Find where the given text appears and provide that cell's center as (X, Y) coordinate. 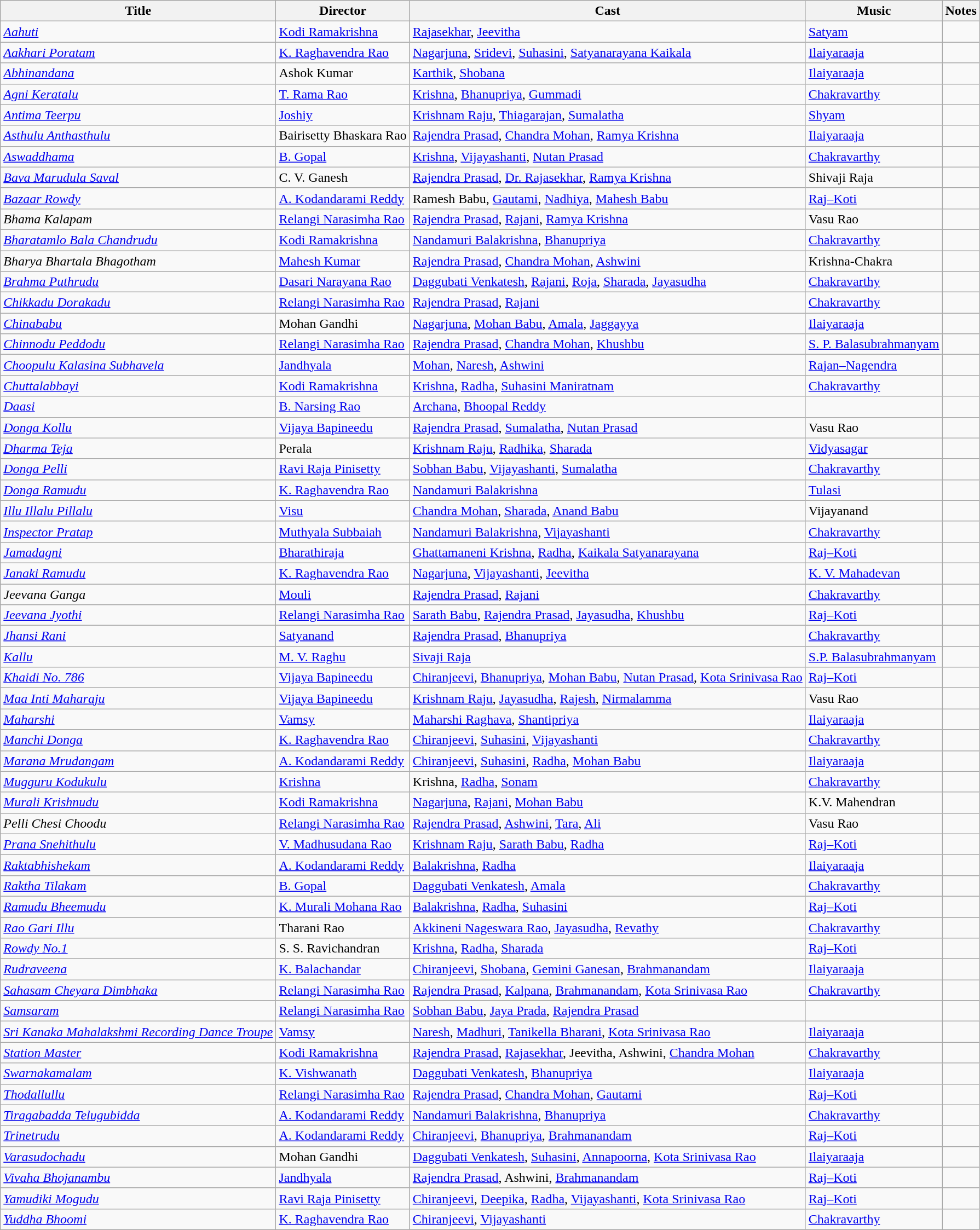
Chiranjeevi, Suhasini, Vijayashanti (608, 740)
K. Balachandar (343, 969)
Balakrishna, Radha, Suhasini (608, 906)
Vivaha Bhojanambu (138, 1177)
Naresh, Madhuri, Tanikella Bharani, Kota Srinivasa Rao (608, 1032)
Shyam (874, 115)
Pelli Chesi Choodu (138, 823)
Karthik, Shobana (608, 73)
Ashok Kumar (343, 73)
Satyam (874, 32)
Yuddha Bhoomi (138, 1219)
Krishna (343, 782)
Rajendra Prasad, Chandra Mohan, Ramya Krishna (608, 136)
S.P. Balasubrahmanyam (874, 657)
Krishnam Raju, Sarath Babu, Radha (608, 844)
Maa Inti Maharaju (138, 698)
Krishna, Bhanupriya, Gummadi (608, 94)
Tulasi (874, 490)
Chuttalabbayi (138, 386)
Director (343, 11)
Satyanand (343, 636)
Chiranjeevi, Bhanupriya, Mohan Babu, Nutan Prasad, Kota Srinivasa Rao (608, 678)
Notes (961, 11)
Rajendra Prasad, Ashwini, Brahmanandam (608, 1177)
Cast (608, 11)
Ghattamaneni Krishna, Radha, Kaikala Satyanarayana (608, 552)
Title (138, 11)
Muthyala Subbaiah (343, 532)
Chiranjeevi, Bhanupriya, Brahmanandam (608, 1136)
Maharshi (138, 719)
Jeevana Jyothi (138, 615)
Rajendra Prasad, Bhanupriya (608, 636)
Nagarjuna, Vijayashanti, Jeevitha (608, 573)
Daggubati Venkatesh, Bhanupriya (608, 1073)
Ramudu Bheemudu (138, 906)
Yamudiki Mogudu (138, 1198)
M. V. Raghu (343, 657)
Vidyasagar (874, 448)
Dharma Teja (138, 448)
Jhansi Rani (138, 636)
Rajan–Nagendra (874, 365)
Visu (343, 511)
Mahesh Kumar (343, 261)
Chiranjeevi, Vijayashanti (608, 1219)
B. Narsing Rao (343, 407)
V. Madhusudana Rao (343, 844)
Bharathiraja (343, 552)
Mugguru Kodukulu (138, 782)
K. Vishwanath (343, 1073)
Murali Krishnudu (138, 802)
Illu Illalu Pillalu (138, 511)
Nagarjuna, Rajani, Mohan Babu (608, 802)
Chiranjeevi, Suhasini, Radha, Mohan Babu (608, 761)
Chinababu (138, 324)
Jeevana Ganga (138, 594)
Rajasekhar, Jeevitha (608, 32)
S. S. Ravichandran (343, 949)
Bairisetty Bhaskara Rao (343, 136)
Krishna, Radha, Sharada (608, 949)
Jamadagni (138, 552)
Music (874, 11)
Rajendra Prasad, Sumalatha, Nutan Prasad (608, 428)
Antima Teerpu (138, 115)
Daggubati Venkatesh, Suhasini, Annapoorna, Kota Srinivasa Rao (608, 1157)
Krishnam Raju, Jayasudha, Rajesh, Nirmalamma (608, 698)
Krishnam Raju, Radhika, Sharada (608, 448)
Chiranjeevi, Deepika, Radha, Vijayashanti, Kota Srinivasa Rao (608, 1198)
Sri Kanaka Mahalakshmi Recording Dance Troupe (138, 1032)
T. Rama Rao (343, 94)
Aakhari Poratam (138, 53)
Rajendra Prasad, Kalpana, Brahmanandam, Kota Srinivasa Rao (608, 990)
Joshiy (343, 115)
Trinetrudu (138, 1136)
Samsaram (138, 1011)
Donga Pelli (138, 469)
Daasi (138, 407)
Prana Snehithulu (138, 844)
Swarnakamalam (138, 1073)
Asthulu Anthasthulu (138, 136)
Kallu (138, 657)
Raktabhishekam (138, 865)
Chikkadu Dorakadu (138, 303)
Agni Keratalu (138, 94)
K. Murali Mohana Rao (343, 906)
Krishnam Raju, Thiagarajan, Sumalatha (608, 115)
Raktha Tilakam (138, 886)
Rao Gari Illu (138, 928)
Nandamuri Balakrishna (608, 490)
Shivaji Raja (874, 177)
Chinnodu Peddodu (138, 344)
Bava Marudula Saval (138, 177)
Bhama Kalapam (138, 219)
Sobhan Babu, Jaya Prada, Rajendra Prasad (608, 1011)
Sivaji Raja (608, 657)
Varasudochadu (138, 1157)
Daggubati Venkatesh, Amala (608, 886)
Khaidi No. 786 (138, 678)
Bharatamlo Bala Chandrudu (138, 240)
Nagarjuna, Mohan Babu, Amala, Jaggayya (608, 324)
Tharani Rao (343, 928)
Krishna, Radha, Sonam (608, 782)
Rowdy No.1 (138, 949)
Chiranjeevi, Shobana, Gemini Ganesan, Brahmanandam (608, 969)
K. V. Mahadevan (874, 573)
Manchi Donga (138, 740)
K.V. Mahendran (874, 802)
Rajendra Prasad, Rajasekhar, Jeevitha, Ashwini, Chandra Mohan (608, 1053)
Rajendra Prasad, Chandra Mohan, Gautami (608, 1094)
C. V. Ganesh (343, 177)
Mouli (343, 594)
Sobhan Babu, Vijayashanti, Sumalatha (608, 469)
Ramesh Babu, Gautami, Nadhiya, Mahesh Babu (608, 198)
Abhinandana (138, 73)
Rajendra Prasad, Dr. Rajasekhar, Ramya Krishna (608, 177)
Nagarjuna, Sridevi, Suhasini, Satyanarayana Kaikala (608, 53)
Brahma Puthrudu (138, 282)
Maharshi Raghava, Shantipriya (608, 719)
Rajendra Prasad, Chandra Mohan, Ashwini (608, 261)
Bazaar Rowdy (138, 198)
Balakrishna, Radha (608, 865)
Station Master (138, 1053)
Inspector Pratap (138, 532)
Dasari Narayana Rao (343, 282)
Sarath Babu, Rajendra Prasad, Jayasudha, Khushbu (608, 615)
Rajendra Prasad, Ashwini, Tara, Ali (608, 823)
Mohan, Naresh, Ashwini (608, 365)
Aswaddhama (138, 157)
Vijayanand (874, 511)
Tiragabadda Telugubidda (138, 1115)
Marana Mrudangam (138, 761)
Aahuti (138, 32)
Nandamuri Balakrishna, Vijayashanti (608, 532)
Rudraveena (138, 969)
S. P. Balasubrahmanyam (874, 344)
Rajendra Prasad, Chandra Mohan, Khushbu (608, 344)
Krishna, Radha, Suhasini Maniratnam (608, 386)
Chandra Mohan, Sharada, Anand Babu (608, 511)
Archana, Bhoopal Reddy (608, 407)
Bharya Bhartala Bhagotham (138, 261)
Thodallullu (138, 1094)
Rajendra Prasad, Rajani, Ramya Krishna (608, 219)
Janaki Ramudu (138, 573)
Perala (343, 448)
Donga Kollu (138, 428)
Sahasam Cheyara Dimbhaka (138, 990)
Donga Ramudu (138, 490)
Krishna-Chakra (874, 261)
Akkineni Nageswara Rao, Jayasudha, Revathy (608, 928)
Choopulu Kalasina Subhavela (138, 365)
Daggubati Venkatesh, Rajani, Roja, Sharada, Jayasudha (608, 282)
Krishna, Vijayashanti, Nutan Prasad (608, 157)
